From the cell containing the given text, extract its center point as (x, y) coordinate. 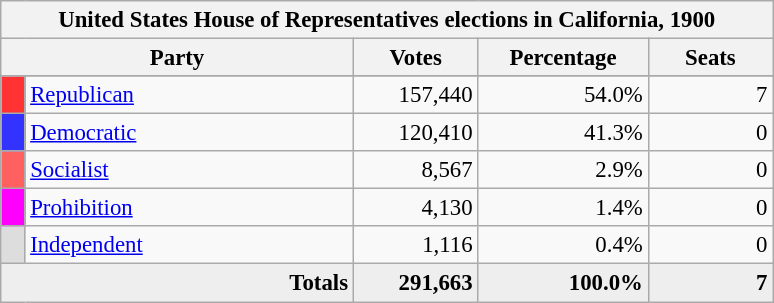
2.9% (563, 170)
54.0% (563, 95)
Republican (189, 95)
1,116 (416, 245)
8,567 (416, 170)
1.4% (563, 208)
100.0% (563, 283)
United States House of Representatives elections in California, 1900 (387, 20)
Democratic (189, 133)
Totals (178, 283)
41.3% (563, 133)
291,663 (416, 283)
120,410 (416, 133)
4,130 (416, 208)
Seats (710, 58)
Percentage (563, 58)
Independent (189, 245)
Socialist (189, 170)
0.4% (563, 245)
157,440 (416, 95)
Prohibition (189, 208)
Party (178, 58)
Votes (416, 58)
